For the text-containing cell, return its midpoint in [x, y] coordinate format. 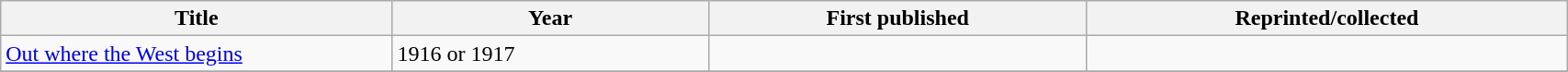
Out where the West begins [197, 54]
1916 or 1917 [550, 54]
Year [550, 18]
Title [197, 18]
Reprinted/collected [1326, 18]
First published [897, 18]
